Find where the given text appears and provide that cell's center as [x, y] coordinate. 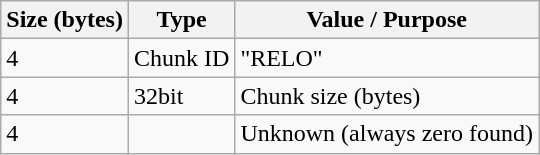
Value / Purpose [387, 20]
Chunk ID [181, 58]
Size (bytes) [65, 20]
"RELO" [387, 58]
Unknown (always zero found) [387, 134]
Chunk size (bytes) [387, 96]
32bit [181, 96]
Type [181, 20]
